Pinpoint the cell where the given text exists, returning its [X, Y] midpoint coordinate. 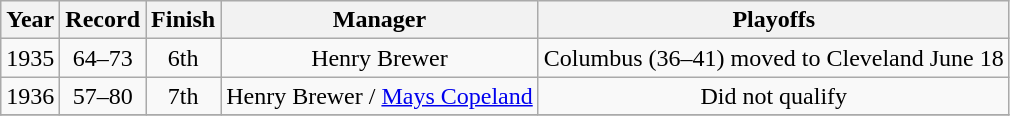
1936 [30, 96]
Year [30, 20]
Did not qualify [774, 96]
Record [103, 20]
Columbus (36–41) moved to Cleveland June 18 [774, 58]
Playoffs [774, 20]
Henry Brewer / Mays Copeland [380, 96]
6th [184, 58]
Henry Brewer [380, 58]
64–73 [103, 58]
7th [184, 96]
Manager [380, 20]
57–80 [103, 96]
Finish [184, 20]
1935 [30, 58]
